Output the [X, Y] coordinate of the center of the cell containing the given text.  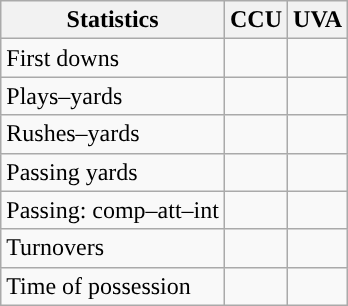
First downs [113, 58]
CCU [256, 20]
UVA [318, 20]
Time of possession [113, 286]
Passing: comp–att–int [113, 210]
Statistics [113, 20]
Passing yards [113, 172]
Plays–yards [113, 96]
Turnovers [113, 248]
Rushes–yards [113, 134]
